Return [x, y] of the center of cell containing provided text 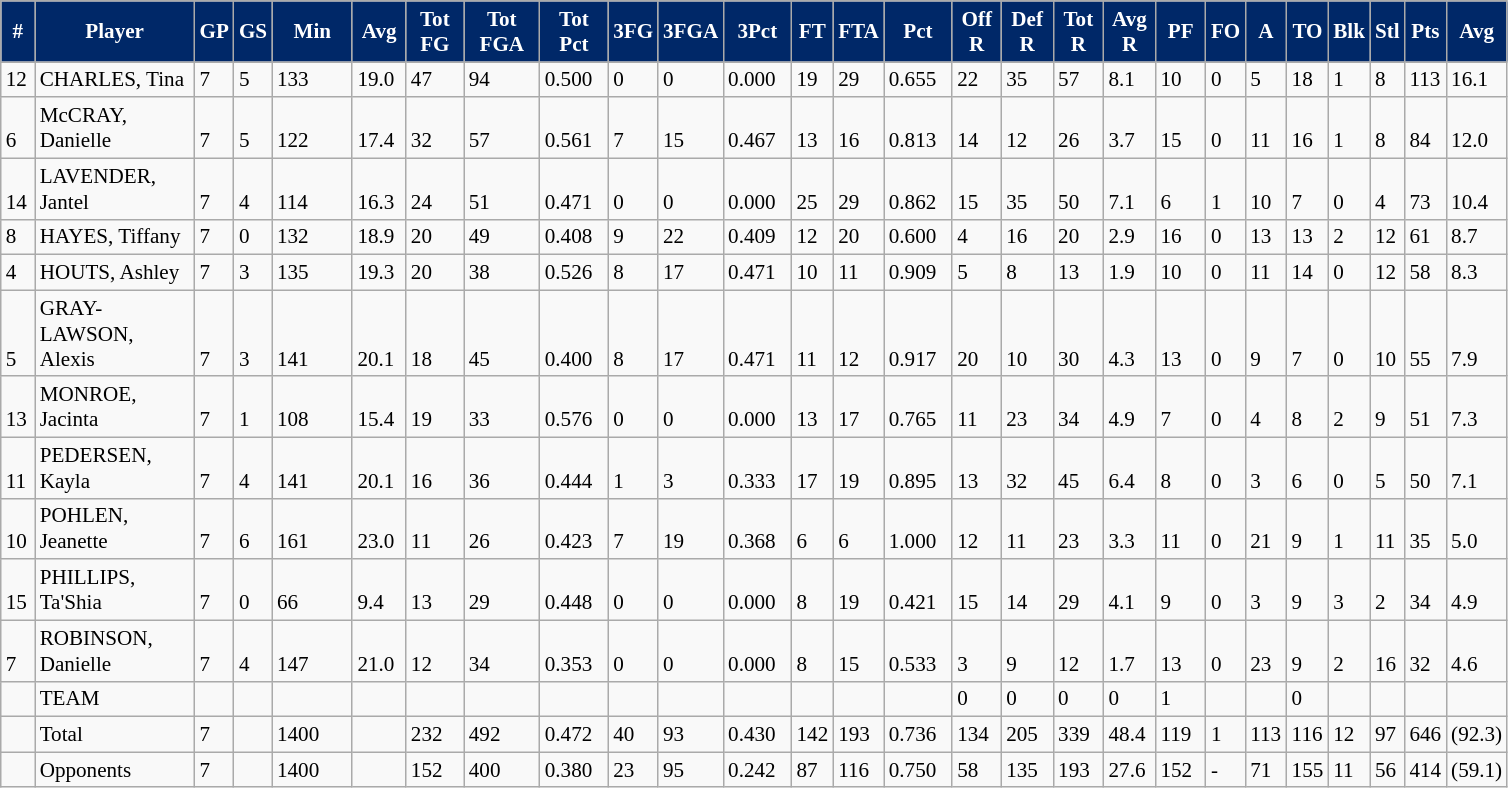
TO [1308, 32]
0.333 [757, 468]
0.561 [574, 128]
0.467 [757, 128]
21 [1266, 528]
93 [690, 734]
12.0 [1476, 128]
155 [1308, 770]
7.3 [1476, 406]
Blk [1349, 32]
132 [312, 236]
30 [1078, 333]
MONROE, Jacinta [115, 406]
55 [1426, 333]
Pct [918, 32]
- [1226, 770]
4.6 [1476, 650]
108 [312, 406]
21.0 [378, 650]
0.600 [918, 236]
232 [435, 734]
McCRAY, Danielle [115, 128]
119 [1180, 734]
PHILLIPS, Ta'Shia [115, 590]
161 [312, 528]
# [18, 32]
0.895 [918, 468]
16.1 [1476, 80]
3Pct [757, 32]
0.408 [574, 236]
61 [1426, 236]
GRAY-LAWSON, Alexis [115, 333]
40 [633, 734]
Min [312, 32]
95 [690, 770]
Stl [1388, 32]
HAYES, Tiffany [115, 236]
GS [253, 32]
71 [1266, 770]
Total [115, 734]
94 [502, 80]
FT [813, 32]
0.448 [574, 590]
97 [1388, 734]
3FG [633, 32]
23.0 [378, 528]
5.0 [1476, 528]
Off R [976, 32]
49 [502, 236]
400 [502, 770]
0.409 [757, 236]
TEAM [115, 698]
18.9 [378, 236]
3.3 [1130, 528]
0.736 [918, 734]
0.400 [574, 333]
38 [502, 272]
FTA [858, 32]
Player [115, 32]
2.9 [1130, 236]
0.430 [757, 734]
Opponents [115, 770]
414 [1426, 770]
19.0 [378, 80]
1.7 [1130, 650]
ROBINSON, Danielle [115, 650]
0.765 [918, 406]
0.368 [757, 528]
Pts [1426, 32]
73 [1426, 188]
492 [502, 734]
114 [312, 188]
Tot FG [435, 32]
48.4 [1130, 734]
Tot Pct [574, 32]
Def R [1027, 32]
10.4 [1476, 188]
84 [1426, 128]
HOUTS, Ashley [115, 272]
3.7 [1130, 128]
0.750 [918, 770]
0.380 [574, 770]
0.242 [757, 770]
25 [813, 188]
0.423 [574, 528]
Tot FGA [502, 32]
87 [813, 770]
(59.1) [1476, 770]
0.909 [918, 272]
66 [312, 590]
0.862 [918, 188]
0.917 [918, 333]
PF [1180, 32]
GP [214, 32]
646 [1426, 734]
134 [976, 734]
4.3 [1130, 333]
33 [502, 406]
8.1 [1130, 80]
1.000 [918, 528]
0.813 [918, 128]
1.9 [1130, 272]
147 [312, 650]
7.9 [1476, 333]
16.3 [378, 188]
(92.3) [1476, 734]
0.500 [574, 80]
Tot R [1078, 32]
0.472 [574, 734]
0.421 [918, 590]
27.6 [1130, 770]
LAVENDER, Jantel [115, 188]
339 [1078, 734]
0.526 [574, 272]
9.4 [378, 590]
19.3 [378, 272]
122 [312, 128]
6.4 [1130, 468]
24 [435, 188]
CHARLES, Tina [115, 80]
Avg R [1130, 32]
4.1 [1130, 590]
142 [813, 734]
0.576 [574, 406]
A [1266, 32]
133 [312, 80]
8.7 [1476, 236]
205 [1027, 734]
36 [502, 468]
56 [1388, 770]
0.444 [574, 468]
0.353 [574, 650]
3FGA [690, 32]
POHLEN, Jeanette [115, 528]
PEDERSEN, Kayla [115, 468]
47 [435, 80]
17.4 [378, 128]
8.3 [1476, 272]
FO [1226, 32]
15.4 [378, 406]
0.655 [918, 80]
0.533 [918, 650]
